Pinpoint the cell where the given text exists, returning its [X, Y] midpoint coordinate. 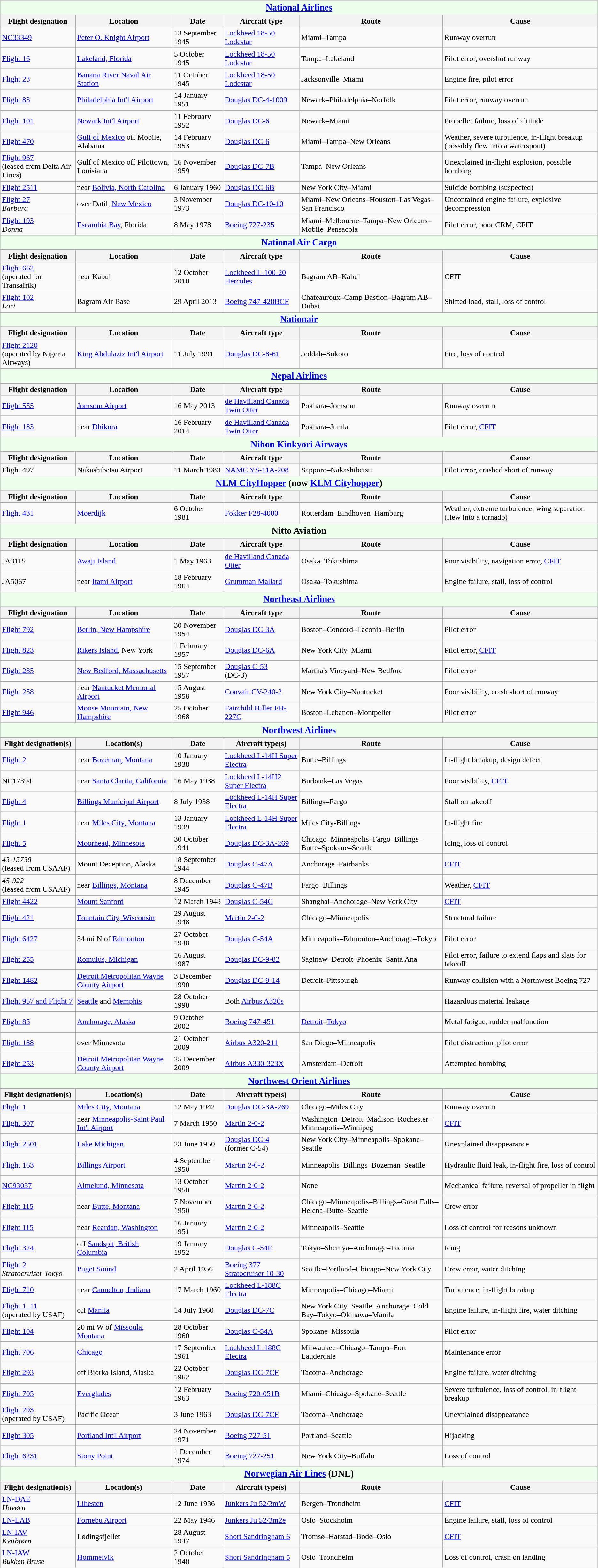
Crew error [520, 1206]
Junkers Ju 52/3m2e [261, 1520]
LN-LAB [38, 1520]
29 August 1948 [197, 918]
21 October 2009 [197, 1043]
Oslo–Stockholm [371, 1520]
Fire, loss of control [520, 354]
Jeddah–Sokoto [371, 354]
Newark–Philadelphia–Norfolk [371, 100]
25 December 2009 [197, 1064]
Lockheed L-14H2 Super Electra [261, 781]
Short Sandringham 5 [261, 1557]
near Minneapolis-Saint Paul Int'l Airport [124, 1123]
Severe turbulence, loss of control, in-flight breakup [520, 1393]
Flight 4 [38, 802]
near Cannelton, Indiana [124, 1289]
Bagram AB–Kabul [371, 276]
LN-DAEHavørn [38, 1503]
None [371, 1186]
1 December 1974 [197, 1456]
12 May 1942 [197, 1107]
16 May 2013 [197, 406]
Engine failure, in-flight fire, water ditching [520, 1310]
7 March 1950 [197, 1123]
Saginaw–Detroit–Phoenix–Santa Ana [371, 959]
New York City–Seattle–Anchorage–Cold Bay–Tokyo–Okinawa–Manila [371, 1310]
Flight 662(operated for Transafrik) [38, 276]
Douglas C-47A [261, 864]
Unexplained in-flight explosion, possible bombing [520, 167]
near Bolivia, North Carolina [124, 187]
15 August 1958 [197, 692]
Nitto Aviation [299, 531]
Anchorage, Alaska [124, 1021]
Nationair [299, 320]
Mount Deception, Alaska [124, 864]
Icing [520, 1248]
Miles City, Montana [124, 1107]
Flight 102Lori [38, 302]
2 April 1956 [197, 1269]
LN-IAWBukken Bruse [38, 1557]
Moorhead, Minnesota [124, 843]
Flight 6427 [38, 938]
Douglas C-54G [261, 901]
Anchorage–Fairbanks [371, 864]
near Billings, Montana [124, 885]
NLM CityHopper (now KLM Cityhopper) [299, 483]
22 May 1946 [197, 1520]
Rikers Island, New York [124, 650]
off Manila [124, 1310]
Gulf of Mexico off Pilottown, Louisiana [124, 167]
11 October 1945 [197, 79]
Fairchild Hiller FH-227C [261, 713]
Douglas C-54E [261, 1248]
Douglas DC-3A [261, 629]
near Kabul [124, 276]
Bergen–Trondheim [371, 1503]
3 December 1990 [197, 980]
Minneapolis–Chicago–Miami [371, 1289]
Flight 421 [38, 918]
Flight 293 [38, 1373]
Hommelvik [124, 1557]
Nakashibetsu Airport [124, 470]
NC93037 [38, 1186]
Newark–Miami [371, 121]
Flight 2120(operated by Nigeria Airways) [38, 354]
Douglas DC-10-10 [261, 204]
Airbus A320-211 [261, 1043]
Awaji Island [124, 561]
Billings Airport [124, 1165]
over Minnesota [124, 1043]
Icing, loss of control [520, 843]
LN-IAVKvitbjørn [38, 1537]
16 November 1959 [197, 167]
Structural failure [520, 918]
Miami–Melbourne–Tampa–New Orleans–Mobile–Pensacola [371, 224]
Douglas DC-9-82 [261, 959]
Jomsom Airport [124, 406]
Boston–Lebanon–Montpelier [371, 713]
Flight 5 [38, 843]
23 June 1950 [197, 1144]
Lake Michigan [124, 1144]
Flight 258 [38, 692]
Fornebu Airport [124, 1520]
Milwaukee–Chicago–Tampa–Fort Lauderdale [371, 1352]
Flight 1482 [38, 980]
Convair CV-240-2 [261, 692]
Flight 324 [38, 1248]
Suicide bombing (suspected) [520, 187]
Flight 293(operated by USAF) [38, 1415]
Moerdijk [124, 513]
Poor visibility, CFIT [520, 781]
Boeing 727-251 [261, 1456]
12 February 1963 [197, 1393]
Flight 285 [38, 671]
Poor visibility, navigation error, CFIT [520, 561]
Lockheed L-100-20 Hercules [261, 276]
Douglas DC-4(former C-54) [261, 1144]
Engine fire, pilot error [520, 79]
Northeast Airlines [299, 599]
Boeing 720-051B [261, 1393]
Douglas DC-6B [261, 187]
Airbus A330-323X [261, 1064]
24 November 1971 [197, 1435]
Romulus, Michigan [124, 959]
Boeing 727-235 [261, 224]
29 April 2013 [197, 302]
Portland–Seattle [371, 1435]
Flight 104 [38, 1331]
6 October 1981 [197, 513]
near Santa Clarita, California [124, 781]
Propeller failure, loss of altitude [520, 121]
Weather, CFIT [520, 885]
8 May 1978 [197, 224]
Seattle and Memphis [124, 1001]
15 September 1957 [197, 671]
Detroit–Pittsburgh [371, 980]
Boeing 727-51 [261, 1435]
NC17394 [38, 781]
Hijacking [520, 1435]
9 October 2002 [197, 1021]
Lødingsfjellet [124, 1537]
New York City–Minneapolis–Spokane–Seattle [371, 1144]
Newark Int'l Airport [124, 121]
Flight 2501 [38, 1144]
8 December 1945 [197, 885]
Pokhara–Jomsom [371, 406]
Seattle–Portland–Chicago–New York City [371, 1269]
Gulf of Mexico off Mobile, Alabama [124, 141]
Billings Municipal Airport [124, 802]
16 May 1938 [197, 781]
Minneapolis–Billings–Bozeman–Seattle [371, 1165]
Flight 2Stratocruiser Tokyo [38, 1269]
Flight 23 [38, 79]
Flight 101 [38, 121]
near Miles City, Montana [124, 823]
Flight 4422 [38, 901]
Spokane–Missoula [371, 1331]
Puget Sound [124, 1269]
Douglas C-53(DC-3) [261, 671]
JA3115 [38, 561]
Tampa–New Orleans [371, 167]
Loss of control [520, 1456]
Northwest Airlines [299, 730]
Pilot distraction, pilot error [520, 1043]
Almelund, Minnesota [124, 1186]
Chicago–Minneapolis–Fargo–Billings–Butte–Spokane–Seattle [371, 843]
Miami–Tampa–New Orleans [371, 141]
18 September 1944 [197, 864]
11 February 1952 [197, 121]
Fokker F28-4000 [261, 513]
Runway collision with a Northwest Boeing 727 [520, 980]
off Sandspit, British Columbia [124, 1248]
Poor visibility, crash short of runway [520, 692]
Uncontained engine failure, explosive decompression [520, 204]
Boston–Concord–Laconia–Berlin [371, 629]
Mount Sanford [124, 901]
Pokhara–Jumla [371, 426]
Nepal Airlines [299, 376]
Northwest Orient Airlines [299, 1081]
National Airlines [299, 8]
10 January 1938 [197, 760]
Douglas DC-7C [261, 1310]
Tokyo–Shemya–Anchorage–Tacoma [371, 1248]
12 October 2010 [197, 276]
8 July 1938 [197, 802]
JA5067 [38, 582]
near Nantucket Memorial Airport [124, 692]
Flight 957 and Flight 7 [38, 1001]
Flight 253 [38, 1064]
Rotterdam–Eindhoven–Hamburg [371, 513]
NAMC YS-11A-208 [261, 470]
22 October 1962 [197, 1373]
Everglades [124, 1393]
In-flight breakup, design defect [520, 760]
near Butte, Montana [124, 1206]
National Air Cargo [299, 242]
Flight 183 [38, 426]
Flight 705 [38, 1393]
Minneapolis–Edmonton–Anchorage–Tokyo [371, 938]
30 October 1941 [197, 843]
12 June 1936 [197, 1503]
16 January 1951 [197, 1227]
28 October 1998 [197, 1001]
near Dhikura [124, 426]
1 February 1957 [197, 650]
Flight 967(leased from Delta Air Lines) [38, 167]
Flight 163 [38, 1165]
Flight 305 [38, 1435]
Banana River Naval Air Station [124, 79]
16 February 2014 [197, 426]
Flight 497 [38, 470]
20 mi W of Missoula, Montana [124, 1331]
Attempted bombing [520, 1064]
Flight 85 [38, 1021]
Minneapolis–Seattle [371, 1227]
Short Sandringham 6 [261, 1537]
Flight 706 [38, 1352]
New Bedford, Massachusetts [124, 671]
13 September 1945 [197, 38]
Flight 946 [38, 713]
Fountain City, Wisconsin [124, 918]
near Itami Airport [124, 582]
Flight 255 [38, 959]
11 March 1983 [197, 470]
30 November 1954 [197, 629]
14 February 1953 [197, 141]
12 March 1948 [197, 901]
Douglas DC-9-14 [261, 980]
Flight 792 [38, 629]
Loss of control for reasons unknown [520, 1227]
Flight 6231 [38, 1456]
Boeing 377 Stratocruiser 10-30 [261, 1269]
17 September 1961 [197, 1352]
Junkers Ju 52/3mW [261, 1503]
4 September 1950 [197, 1165]
Flight 188 [38, 1043]
Flight 307 [38, 1123]
Amsterdam–Detroit [371, 1064]
Douglas DC-7B [261, 167]
Douglas DC-8-61 [261, 354]
Pilot error, overshot runway [520, 58]
Crew error, water ditching [520, 1269]
Both Airbus A320s [261, 1001]
Flight 16 [38, 58]
Flight 823 [38, 650]
Miami–Tampa [371, 38]
2 October 1948 [197, 1557]
Pilot error, runway overrun [520, 100]
Chicago [124, 1352]
Pilot error, crashed short of runway [520, 470]
Pacific Ocean [124, 1415]
Flight 1–11(operated by USAF) [38, 1310]
NC33349 [38, 38]
28 October 1960 [197, 1331]
Turbulence, in-flight breakup [520, 1289]
Shifted load, stall, loss of control [520, 302]
Chicago–Miles City [371, 1107]
Metal fatigue, rudder malfunction [520, 1021]
13 October 1950 [197, 1186]
Shanghai–Anchorage–New York City [371, 901]
Flight 2511 [38, 187]
Miami–Chicago–Spokane–Seattle [371, 1393]
Flight 2 [38, 760]
14 July 1960 [197, 1310]
17 March 1960 [197, 1289]
Flight 27Barbara [38, 204]
Flight 431 [38, 513]
Flight 83 [38, 100]
Butte–Billings [371, 760]
19 January 1952 [197, 1248]
San Diego–Minneapolis [371, 1043]
Flight 555 [38, 406]
King Abdulaziz Int'l Airport [124, 354]
Tromsø–Harstad–Bodø–Oslo [371, 1537]
Douglas DC-6A [261, 650]
de Havilland Canada Otter [261, 561]
6 January 1960 [197, 187]
Chicago–Minneapolis [371, 918]
near Bozeman, Montana [124, 760]
Escambia Bay, Florida [124, 224]
13 January 1939 [197, 823]
Douglas C-47B [261, 885]
Maintenance error [520, 1352]
Hazardous material leakage [520, 1001]
Washington–Detroit–Madison–Rochester–Minneapolis–Winnipeg [371, 1123]
Miami–New Orleans–Houston–Las Vegas–San Francisco [371, 204]
Moose Mountain, New Hampshire [124, 713]
Sapporo–Nakashibetsu [371, 470]
3 November 1973 [197, 204]
7 November 1950 [197, 1206]
Peter O. Knight Airport [124, 38]
Tampa–Lakeland [371, 58]
Billings–Fargo [371, 802]
Flight 193Donna [38, 224]
18 February 1964 [197, 582]
3 June 1963 [197, 1415]
Mechanical failure, reversal of propeller in flight [520, 1186]
16 August 1987 [197, 959]
In-flight fire [520, 823]
27 October 1948 [197, 938]
Burbank–Las Vegas [371, 781]
Chicago–Minneapolis–Billings–Great Falls–Helena–Butte–Seattle [371, 1206]
5 October 1945 [197, 58]
Portland Int'l Airport [124, 1435]
Grumman Mallard [261, 582]
28 August 1947 [197, 1537]
Norwegian Air Lines (DNL) [299, 1474]
Chateauroux–Camp Bastion–Bagram AB–Dubai [371, 302]
1 May 1963 [197, 561]
45-922(leased from USAAF) [38, 885]
Bagram Air Base [124, 302]
Boeing 747-451 [261, 1021]
Stall on takeoff [520, 802]
Pilot error, poor CRM, CFIT [520, 224]
Weather, extreme turbulence, wing separation (flew into a tornado) [520, 513]
Jacksonville–Miami [371, 79]
New York City–Nantucket [371, 692]
Flight 470 [38, 141]
Douglas DC-4-1009 [261, 100]
Nihon Kinkyori Airways [299, 444]
Miles City-Billings [371, 823]
Flight 710 [38, 1289]
Lakeland, Florida [124, 58]
Hydraulic fluid leak, in-flight fire, loss of control [520, 1165]
Pilot error, failure to extend flaps and slats for takeoff [520, 959]
25 October 1968 [197, 713]
Fargo–Billings [371, 885]
off Biorka Island, Alaska [124, 1373]
14 January 1951 [197, 100]
Martha's Vineyard–New Bedford [371, 671]
over Datil, New Mexico [124, 204]
Stony Point [124, 1456]
Philadelphia Int'l Airport [124, 100]
Weather, severe turbulence, in-flight breakup (possibly flew into a waterspout) [520, 141]
Boeing 747-428BCF [261, 302]
Oslo–Trondheim [371, 1557]
Engine failure, water ditching [520, 1373]
Berlin, New Hampshire [124, 629]
Lihesten [124, 1503]
New York City–Buffalo [371, 1456]
Loss of control, crash on landing [520, 1557]
34 mi N of Edmonton [124, 938]
Detroit–Tokyo [371, 1021]
43-15738(leased from USAAF) [38, 864]
11 July 1991 [197, 354]
near Reardan, Washington [124, 1227]
